For the text-containing cell, return its midpoint in (x, y) coordinate format. 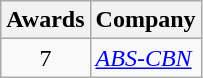
Awards (46, 20)
ABS-CBN (146, 58)
Company (146, 20)
7 (46, 58)
